Pinpoint the cell where the given text exists, returning its [X, Y] midpoint coordinate. 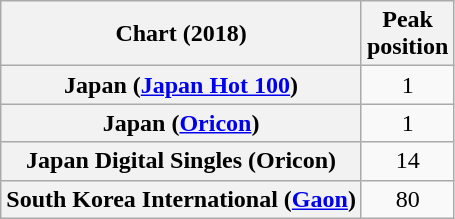
Japan Digital Singles (Oricon) [182, 161]
Chart (2018) [182, 34]
Peakposition [407, 34]
Japan (Oricon) [182, 123]
80 [407, 199]
14 [407, 161]
South Korea International (Gaon) [182, 199]
Japan (Japan Hot 100) [182, 85]
